For the text-containing cell, return its midpoint in [X, Y] coordinate format. 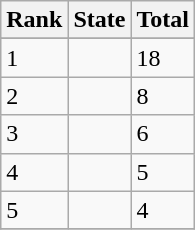
State [100, 20]
Total [163, 20]
18 [163, 58]
3 [34, 134]
8 [163, 96]
2 [34, 96]
6 [163, 134]
1 [34, 58]
Rank [34, 20]
